Determine the (x, y) coordinate at the center of the cell enclosing the given text.  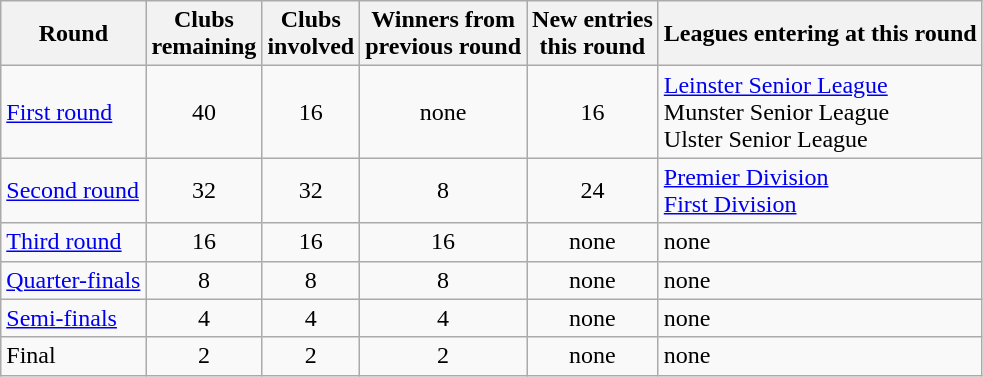
Clubsinvolved (311, 34)
First round (74, 112)
Third round (74, 242)
24 (593, 190)
Leinster Senior LeagueMunster Senior LeagueUlster Senior League (820, 112)
Leagues entering at this round (820, 34)
Winners fromprevious round (444, 34)
New entriesthis round (593, 34)
Clubsremaining (204, 34)
Semi-finals (74, 318)
Quarter-finals (74, 280)
Premier DivisionFirst Division (820, 190)
Second round (74, 190)
Final (74, 356)
40 (204, 112)
Round (74, 34)
